Find where the given text appears and provide that cell's center as [x, y] coordinate. 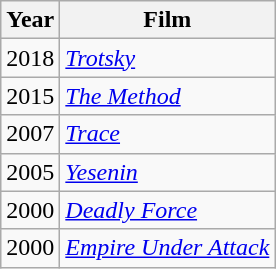
Yesenin [168, 172]
Year [30, 20]
Empire Under Attack [168, 248]
The Method [168, 96]
Film [168, 20]
Deadly Force [168, 210]
2005 [30, 172]
2007 [30, 134]
2015 [30, 96]
Trace [168, 134]
2018 [30, 58]
Trotsky [168, 58]
